Return the [X, Y] coordinate for the center point of the cell that contains the specified text.  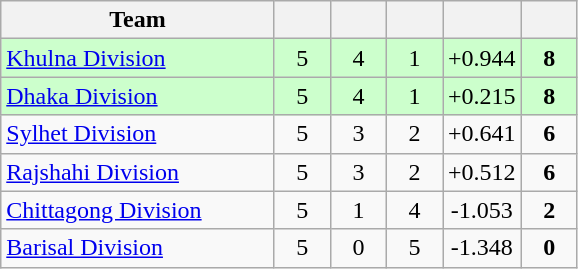
Chittagong Division [138, 210]
Barisal Division [138, 248]
+0.641 [482, 134]
Dhaka Division [138, 96]
Team [138, 20]
-1.348 [482, 248]
Sylhet Division [138, 134]
Khulna Division [138, 58]
+0.215 [482, 96]
Rajshahi Division [138, 172]
-1.053 [482, 210]
+0.944 [482, 58]
+0.512 [482, 172]
